Pinpoint the cell where the given text exists, returning its (x, y) midpoint coordinate. 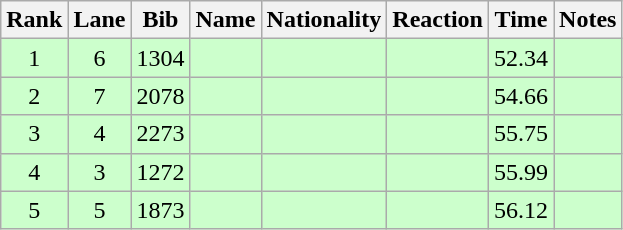
6 (100, 58)
7 (100, 96)
1272 (160, 172)
54.66 (520, 96)
Notes (588, 20)
Reaction (438, 20)
1304 (160, 58)
52.34 (520, 58)
Rank (34, 20)
2078 (160, 96)
2273 (160, 134)
Lane (100, 20)
2 (34, 96)
55.99 (520, 172)
Bib (160, 20)
56.12 (520, 210)
Nationality (324, 20)
55.75 (520, 134)
Time (520, 20)
1873 (160, 210)
Name (226, 20)
1 (34, 58)
